Output the (x, y) coordinate of the center of the cell containing the given text.  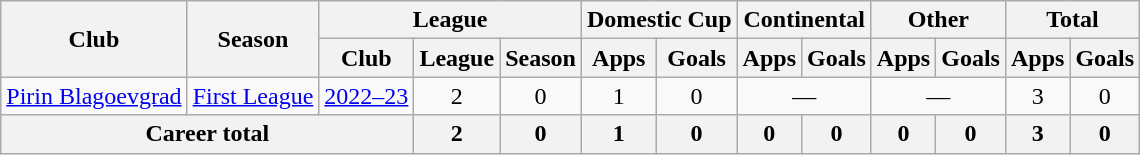
2022–23 (366, 96)
Continental (804, 20)
Career total (208, 134)
Pirin Blagoevgrad (94, 96)
Total (1072, 20)
Domestic Cup (659, 20)
First League (253, 96)
Other (938, 20)
